Detect which cell encompasses the target text, then output its [X, Y] center coordinate. 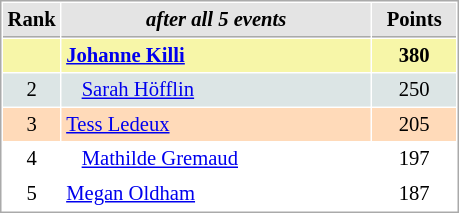
380 [414, 56]
4 [32, 158]
205 [414, 124]
Johanne Killi [216, 56]
Points [414, 20]
after all 5 events [216, 20]
Megan Oldham [216, 194]
5 [32, 194]
3 [32, 124]
187 [414, 194]
Rank [32, 20]
250 [414, 90]
Mathilde Gremaud [216, 158]
Sarah Höfflin [216, 90]
Tess Ledeux [216, 124]
2 [32, 90]
197 [414, 158]
